Pinpoint the cell where the given text exists, returning its (X, Y) midpoint coordinate. 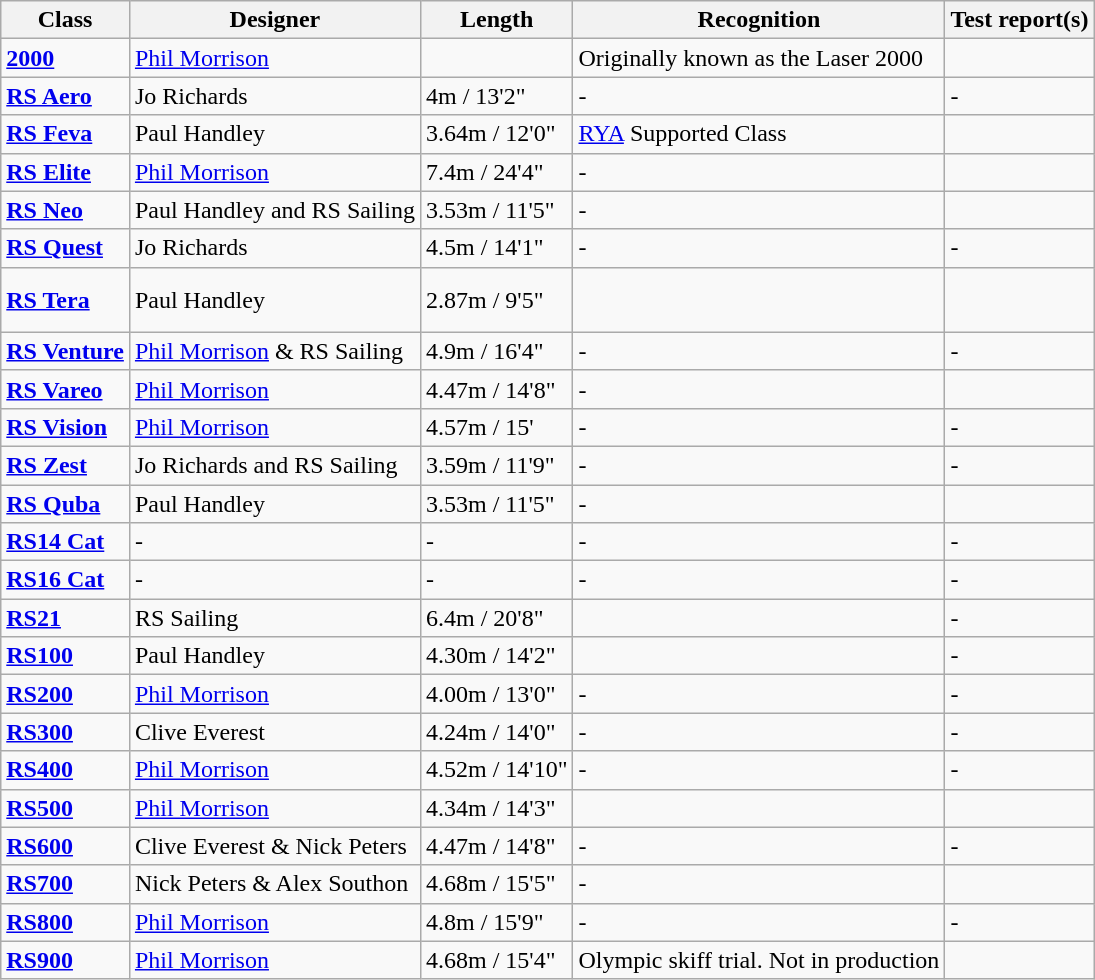
4.8m / 15'9" (496, 922)
RS Aero (66, 96)
RS21 (66, 618)
4.00m / 13'0" (496, 694)
Class (66, 20)
RS700 (66, 884)
4.34m / 14'3" (496, 808)
RS200 (66, 694)
RS Quest (66, 248)
4.5m / 14'1" (496, 248)
7.4m / 24'4" (496, 172)
RS14 Cat (66, 542)
Clive Everest & Nick Peters (274, 846)
RS100 (66, 656)
4.68m / 15'4" (496, 960)
RS Feva (66, 134)
4.24m / 14'0" (496, 732)
Phil Morrison & RS Sailing (274, 351)
2.87m / 9'5" (496, 300)
Olympic skiff trial. Not in production (759, 960)
RS Vareo (66, 389)
Originally known as the Laser 2000 (759, 58)
3.59m / 11'9" (496, 465)
2000 (66, 58)
RS Elite (66, 172)
RS Sailing (274, 618)
RS Quba (66, 503)
4.68m / 15'5" (496, 884)
4.30m / 14'2" (496, 656)
4.9m / 16'4" (496, 351)
Length (496, 20)
RS Zest (66, 465)
Designer (274, 20)
Jo Richards and RS Sailing (274, 465)
RS400 (66, 770)
Nick Peters & Alex Southon (274, 884)
4.52m / 14'10" (496, 770)
RS300 (66, 732)
RS Tera (66, 300)
6.4m / 20'8" (496, 618)
4m / 13'2" (496, 96)
Test report(s) (1020, 20)
Paul Handley and RS Sailing (274, 210)
RS500 (66, 808)
3.64m / 12'0" (496, 134)
RYA Supported Class (759, 134)
RS16 Cat (66, 580)
RS800 (66, 922)
RS900 (66, 960)
Clive Everest (274, 732)
Recognition (759, 20)
4.57m / 15' (496, 427)
RS Venture (66, 351)
RS600 (66, 846)
RS Vision (66, 427)
RS Neo (66, 210)
